Identify which cell holds the provided text, then report its [X, Y] central coordinate. 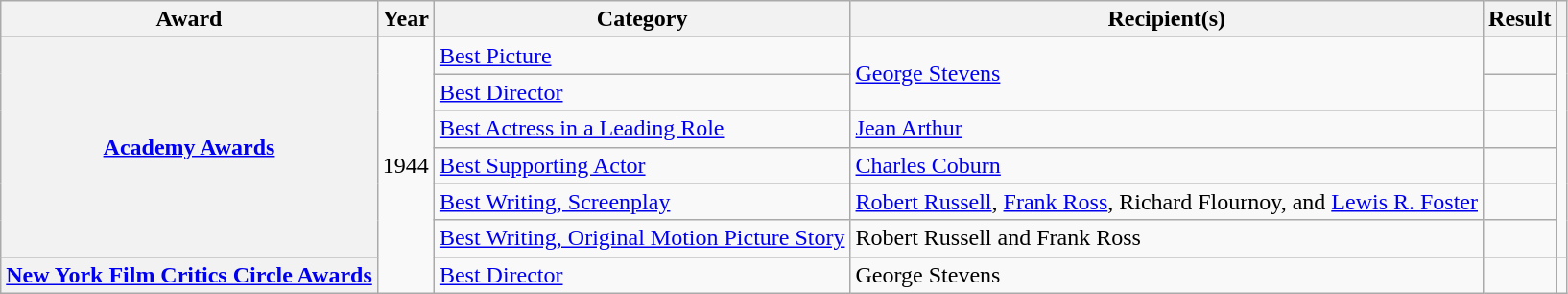
New York Film Critics Circle Awards [190, 275]
Academy Awards [190, 147]
1944 [405, 165]
Year [405, 19]
Best Writing, Original Motion Picture Story [642, 238]
Best Actress in a Leading Role [642, 129]
Recipient(s) [1167, 19]
Result [1520, 19]
Best Writing, Screenplay [642, 202]
Jean Arthur [1167, 129]
Robert Russell, Frank Ross, Richard Flournoy, and Lewis R. Foster [1167, 202]
Award [190, 19]
Robert Russell and Frank Ross [1167, 238]
Best Supporting Actor [642, 165]
Charles Coburn [1167, 165]
Best Picture [642, 56]
Category [642, 19]
